Pinpoint the cell where the given text exists, returning its [x, y] midpoint coordinate. 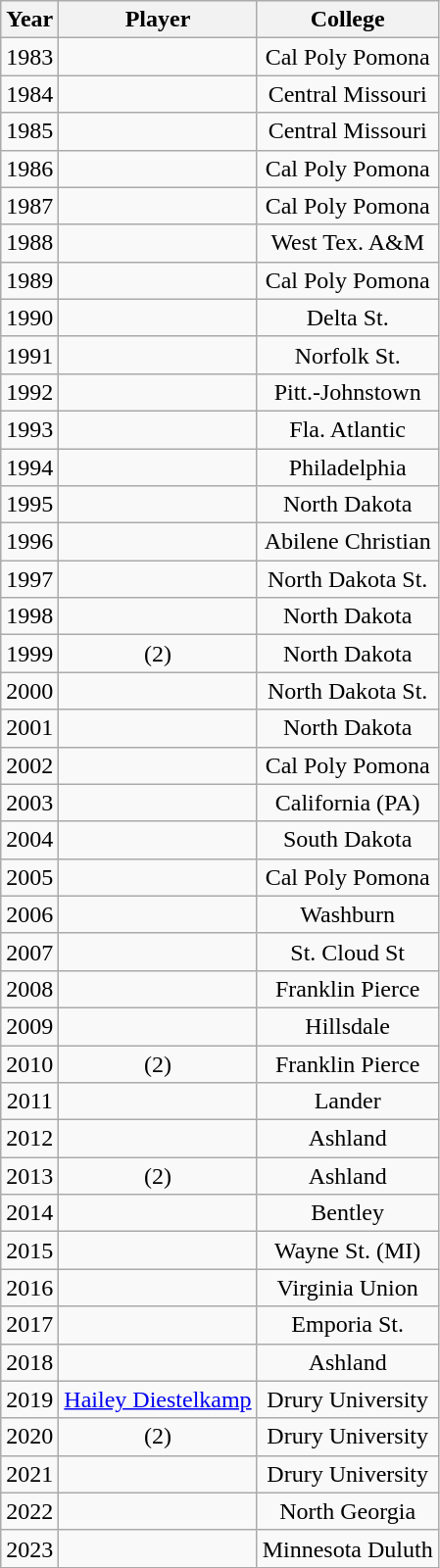
2014 [29, 1213]
2002 [29, 765]
1985 [29, 131]
St. Cloud St [347, 952]
1992 [29, 392]
Emporia St. [347, 1325]
2023 [29, 1548]
2005 [29, 877]
North Georgia [347, 1511]
College [347, 20]
Pitt.-Johnstown [347, 392]
1993 [29, 429]
2021 [29, 1474]
1991 [29, 355]
2011 [29, 1102]
Washburn [347, 914]
1983 [29, 57]
2000 [29, 691]
2022 [29, 1511]
2017 [29, 1325]
1996 [29, 542]
Hailey Diestelkamp [158, 1399]
California (PA) [347, 803]
2003 [29, 803]
2010 [29, 1063]
2016 [29, 1288]
2007 [29, 952]
2001 [29, 728]
Philadelphia [347, 467]
1984 [29, 94]
1999 [29, 654]
West Tex. A&M [347, 243]
Delta St. [347, 318]
Norfolk St. [347, 355]
2009 [29, 1026]
1988 [29, 243]
Wayne St. (MI) [347, 1250]
1986 [29, 169]
1998 [29, 616]
2020 [29, 1437]
Virginia Union [347, 1288]
Year [29, 20]
1990 [29, 318]
2019 [29, 1399]
1997 [29, 579]
1995 [29, 505]
2015 [29, 1250]
1987 [29, 206]
2006 [29, 914]
South Dakota [347, 840]
2004 [29, 840]
2018 [29, 1362]
Fla. Atlantic [347, 429]
Minnesota Duluth [347, 1548]
Player [158, 20]
2012 [29, 1139]
Hillsdale [347, 1026]
2008 [29, 989]
Lander [347, 1102]
1994 [29, 467]
1989 [29, 280]
Abilene Christian [347, 542]
Bentley [347, 1213]
2013 [29, 1176]
